Return (X, Y) of the center of cell containing provided text 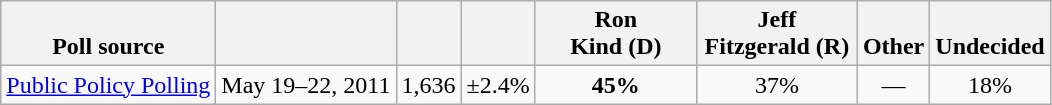
Public Policy Polling (108, 85)
Other (893, 34)
JeffFitzgerald (R) (776, 34)
18% (990, 85)
37% (776, 85)
Poll source (108, 34)
Undecided (990, 34)
May 19–22, 2011 (306, 85)
1,636 (428, 85)
45% (616, 85)
RonKind (D) (616, 34)
±2.4% (498, 85)
— (893, 85)
